Determine the [X, Y] coordinate at the center of the cell enclosing the given text.  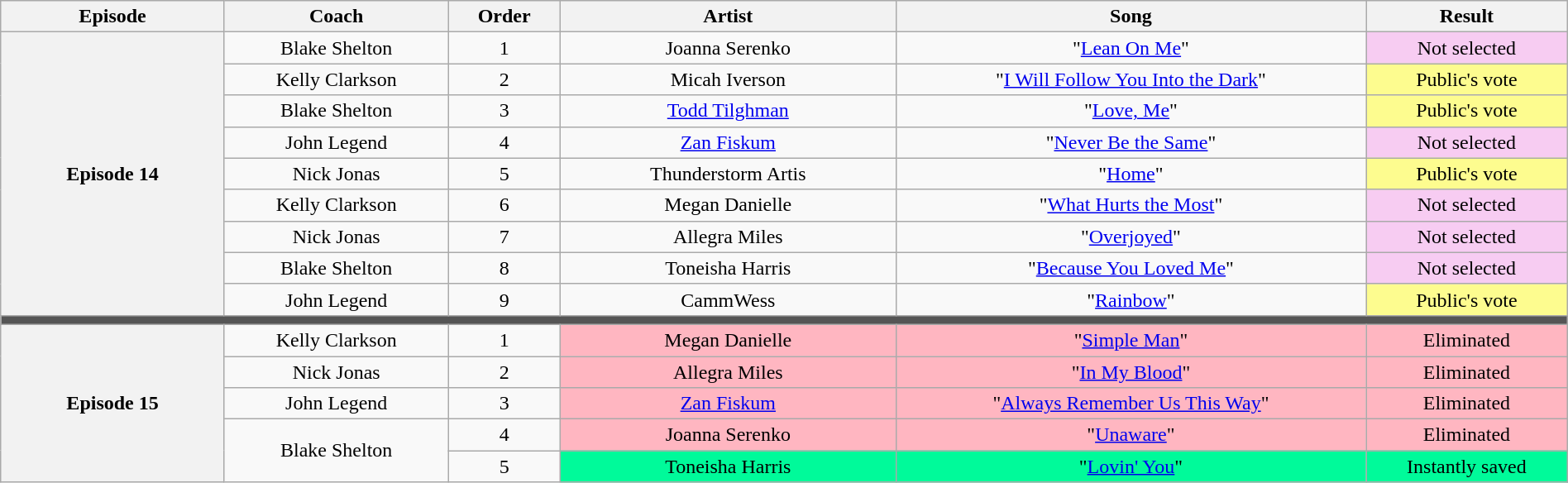
"Lean On Me" [1131, 48]
"Always Remember Us This Way" [1131, 404]
"Home" [1131, 174]
Song [1131, 17]
"I Will Follow You Into the Dark" [1131, 79]
"Overjoyed" [1131, 237]
Thunderstorm Artis [728, 174]
"Unaware" [1131, 435]
Episode [112, 17]
CammWess [728, 299]
Micah Iverson [728, 79]
"Lovin' You" [1131, 466]
"Rainbow" [1131, 299]
"In My Blood" [1131, 371]
"What Hurts the Most" [1131, 205]
Coach [336, 17]
9 [504, 299]
"Because You Loved Me" [1131, 268]
Result [1467, 17]
"Never Be the Same" [1131, 142]
"Simple Man" [1131, 340]
8 [504, 268]
Episode 14 [112, 174]
"Love, Me" [1131, 111]
Episode 15 [112, 403]
Todd Tilghman [728, 111]
7 [504, 237]
Artist [728, 17]
6 [504, 205]
Instantly saved [1467, 466]
Order [504, 17]
